Output the (X, Y) coordinate of the center of the cell containing the given text.  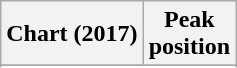
Chart (2017) (72, 34)
Peakposition (189, 34)
